Detect which cell encompasses the target text, then output its (X, Y) center coordinate. 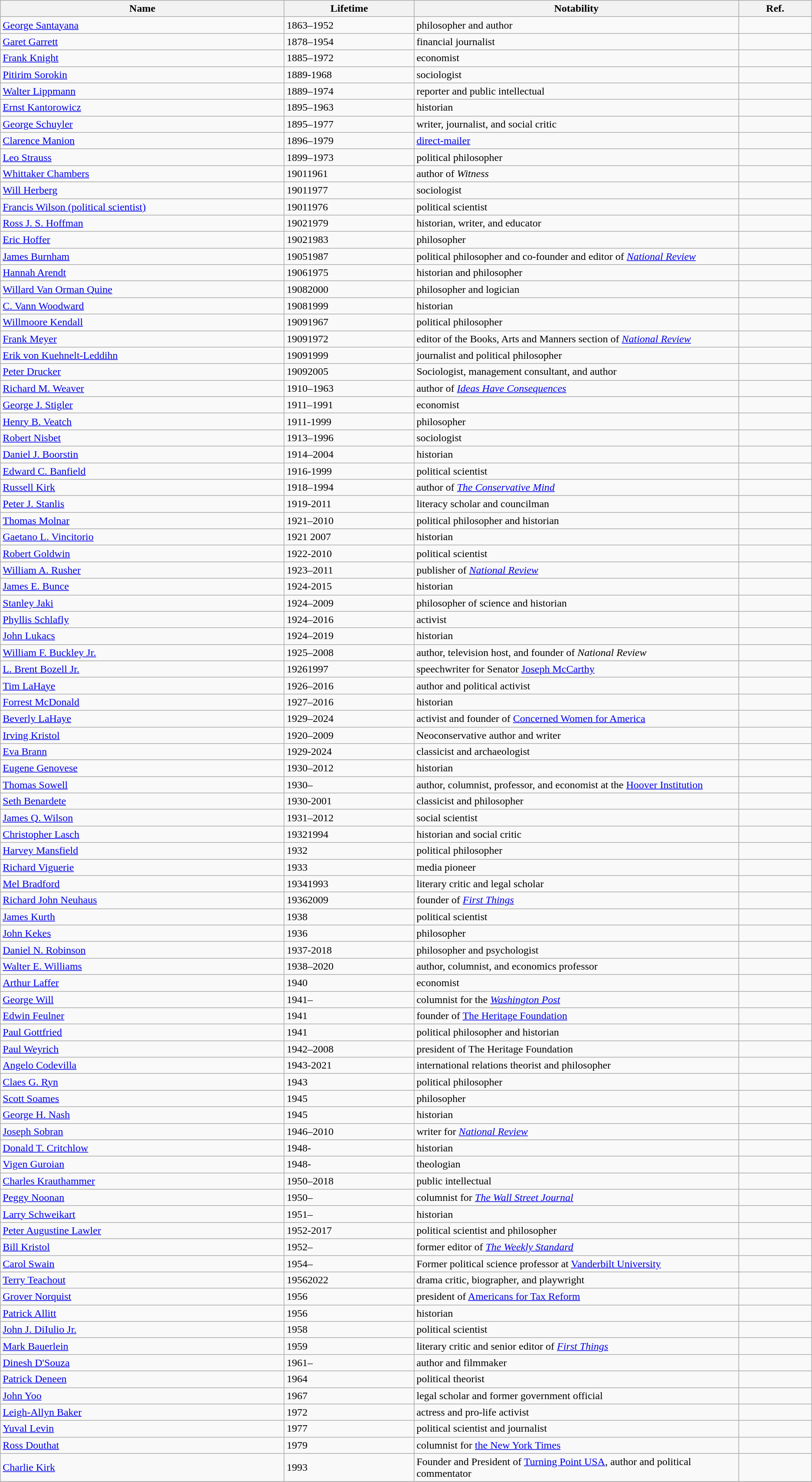
Christopher Lasch (142, 834)
1951– (349, 1214)
Richard John Neuhaus (142, 900)
Former political science professor at Vanderbilt University (576, 1264)
reporter and public intellectual (576, 91)
1919-2011 (349, 504)
Daniel J. Boorstin (142, 454)
1914–2004 (349, 454)
Founder and President of Turning Point USA, author and political commentator (576, 1467)
1920–2009 (349, 735)
1942–2008 (349, 1049)
Garet Garrett (142, 42)
Terry Teachout (142, 1280)
1940 (349, 983)
author and political activist (576, 685)
historian and social critic (576, 834)
columnist for the New York Times (576, 1445)
19061975 (349, 273)
1878–1954 (349, 42)
George Will (142, 999)
1952-2017 (349, 1230)
1923–2011 (349, 570)
Notability (576, 9)
1918–1994 (349, 488)
Edward C. Banfield (142, 471)
former editor of The Weekly Standard (576, 1247)
Stanley Jaki (142, 603)
Pitirim Sorokin (142, 75)
George J. Stigler (142, 405)
1924–2016 (349, 620)
James E. Bunce (142, 587)
1952– (349, 1247)
Eva Brann (142, 752)
direct-mailer (576, 141)
Francis Wilson (political scientist) (142, 207)
1924–2009 (349, 603)
Leo Strauss (142, 157)
Carol Swain (142, 1264)
George Santayana (142, 25)
19091967 (349, 322)
1950– (349, 1197)
publisher of National Review (576, 570)
Ross Douthat (142, 1445)
philosopher and psychologist (576, 950)
19021979 (349, 223)
1889–1974 (349, 91)
1932 (349, 851)
author, television host, and founder of National Review (576, 652)
literacy scholar and councilman (576, 504)
literary critic and legal scholar (576, 884)
political philosopher and co-founder and editor of National Review (576, 256)
1924–2019 (349, 636)
president of The Heritage Foundation (576, 1049)
Name (142, 9)
19321994 (349, 834)
Dinesh D'Souza (142, 1363)
Joseph Sobran (142, 1131)
speechwriter for Senator Joseph McCarthy (576, 669)
1863–1952 (349, 25)
John Kekes (142, 933)
columnist for The Wall Street Journal (576, 1197)
1937-2018 (349, 950)
1977 (349, 1429)
Eugene Genovese (142, 768)
1972 (349, 1412)
1958 (349, 1330)
1895–1963 (349, 108)
political scientist and philosopher (576, 1230)
1959 (349, 1346)
1899–1973 (349, 157)
financial journalist (576, 42)
Neoconservative author and writer (576, 735)
Willmoore Kendall (142, 322)
Ernst Kantorowicz (142, 108)
19341993 (349, 884)
Paul Gottfried (142, 1033)
1930–2012 (349, 768)
philosopher of science and historian (576, 603)
journalist and political philosopher (576, 355)
1911-1999 (349, 421)
Clarence Manion (142, 141)
theologian (576, 1164)
author of The Conservative Mind (576, 488)
1916-1999 (349, 471)
Peggy Noonan (142, 1197)
Thomas Sowell (142, 785)
actress and pro-life activist (576, 1412)
1967 (349, 1396)
author of Witness (576, 174)
1911–1991 (349, 405)
Paul Weyrich (142, 1049)
1930-2001 (349, 801)
Sociologist, management consultant, and author (576, 372)
philosopher and author (576, 25)
James Q. Wilson (142, 818)
Russell Kirk (142, 488)
Willard Van Orman Quine (142, 289)
Harvey Mansfield (142, 851)
founder of First Things (576, 900)
1946–2010 (349, 1131)
Thomas Molnar (142, 521)
social scientist (576, 818)
author, columnist, professor, and economist at the Hoover Institution (576, 785)
Ref. (775, 9)
Gaetano L. Vincitorio (142, 537)
19091999 (349, 355)
Will Herberg (142, 190)
Scott Soames (142, 1098)
Peter J. Stanlis (142, 504)
Larry Schweikart (142, 1214)
1910–1963 (349, 388)
activist (576, 620)
writer, journalist, and social critic (576, 124)
19092005 (349, 372)
James Kurth (142, 917)
1927–2016 (349, 702)
19021983 (349, 240)
1921–2010 (349, 521)
1964 (349, 1379)
Richard M. Weaver (142, 388)
Yuval Levin (142, 1429)
1889-1968 (349, 75)
1979 (349, 1445)
George Schuyler (142, 124)
activist and founder of Concerned Women for America (576, 718)
19051987 (349, 256)
Whittaker Chambers (142, 174)
president of Americans for Tax Reform (576, 1297)
George H. Nash (142, 1115)
Robert Nisbet (142, 438)
Leigh-Allyn Baker (142, 1412)
media pioneer (576, 867)
Forrest McDonald (142, 702)
Bill Kristol (142, 1247)
Frank Meyer (142, 339)
19082000 (349, 289)
William F. Buckley Jr. (142, 652)
Seth Benardete (142, 801)
Irving Kristol (142, 735)
19011961 (349, 174)
political theorist (576, 1379)
Erik von Kuehnelt-Leddihn (142, 355)
Walter E. Williams (142, 966)
1936 (349, 933)
19081999 (349, 306)
Eric Hoffer (142, 240)
Phyllis Schlafly (142, 620)
1931–2012 (349, 818)
1896–1979 (349, 141)
1913–1996 (349, 438)
1929–2024 (349, 718)
author, columnist, and economics professor (576, 966)
John Lukacs (142, 636)
historian, writer, and educator (576, 223)
William A. Rusher (142, 570)
1925–2008 (349, 652)
Walter Lippmann (142, 91)
author of Ideas Have Consequences (576, 388)
columnist for the Washington Post (576, 999)
founder of The Heritage Foundation (576, 1016)
19562022 (349, 1280)
1950–2018 (349, 1181)
Mark Bauerlein (142, 1346)
1895–1977 (349, 124)
philosopher and logician (576, 289)
Patrick Deneen (142, 1379)
Claes G. Ryn (142, 1082)
public intellectual (576, 1181)
Richard Viguerie (142, 867)
Peter Augustine Lawler (142, 1230)
Tim LaHaye (142, 685)
1885–1972 (349, 58)
Charles Krauthammer (142, 1181)
writer for National Review (576, 1131)
1930– (349, 785)
Peter Drucker (142, 372)
Henry B. Veatch (142, 421)
editor of the Books, Arts and Manners section of National Review (576, 339)
1921 2007 (349, 537)
Hannah Arendt (142, 273)
19011976 (349, 207)
Patrick Allitt (142, 1313)
1941– (349, 999)
John J. DiIulio Jr. (142, 1330)
Beverly LaHaye (142, 718)
1938 (349, 917)
John Yoo (142, 1396)
1954– (349, 1264)
literary critic and senior editor of First Things (576, 1346)
1938–2020 (349, 966)
1933 (349, 867)
1961– (349, 1363)
classicist and philosopher (576, 801)
Donald T. Critchlow (142, 1148)
classicist and archaeologist (576, 752)
1943-2021 (349, 1066)
Ross J. S. Hoffman (142, 223)
political scientist and journalist (576, 1429)
1929-2024 (349, 752)
1924-2015 (349, 587)
legal scholar and former government official (576, 1396)
Arthur Laffer (142, 983)
international relations theorist and philosopher (576, 1066)
author and filmmaker (576, 1363)
Daniel N. Robinson (142, 950)
1922-2010 (349, 554)
L. Brent Bozell Jr. (142, 669)
historian and philosopher (576, 273)
James Burnham (142, 256)
19011977 (349, 190)
Mel Bradford (142, 884)
Lifetime (349, 9)
Robert Goldwin (142, 554)
Charlie Kirk (142, 1467)
Angelo Codevilla (142, 1066)
Vigen Guroian (142, 1164)
Frank Knight (142, 58)
19261997 (349, 669)
19362009 (349, 900)
drama critic, biographer, and playwright (576, 1280)
1943 (349, 1082)
Grover Norquist (142, 1297)
Edwin Feulner (142, 1016)
C. Vann Woodward (142, 306)
1926–2016 (349, 685)
1993 (349, 1467)
19091972 (349, 339)
